Determine the [X, Y] coordinate at the center of the cell enclosing the given text.  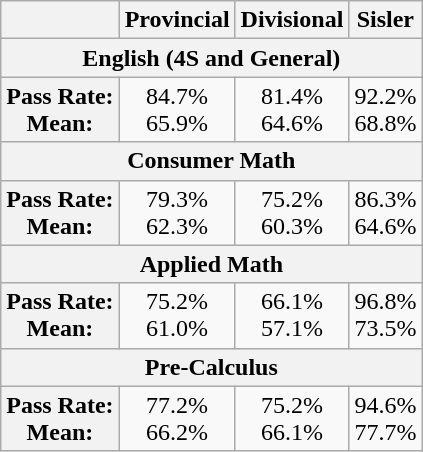
English (4S and General) [212, 58]
75.2%60.3% [292, 212]
75.2%66.1% [292, 418]
96.8%73.5% [386, 316]
Provincial [177, 20]
92.2%68.8% [386, 110]
Applied Math [212, 264]
81.4%64.6% [292, 110]
75.2%61.0% [177, 316]
94.6%77.7% [386, 418]
86.3%64.6% [386, 212]
Pass Rate: Mean: [60, 212]
66.1%57.1% [292, 316]
Pre-Calculus [212, 367]
84.7%65.9% [177, 110]
Divisional [292, 20]
77.2%66.2% [177, 418]
79.3%62.3% [177, 212]
Sisler [386, 20]
Consumer Math [212, 161]
